Scan for the cell matching the given text and deliver its (x, y) coordinate at center. 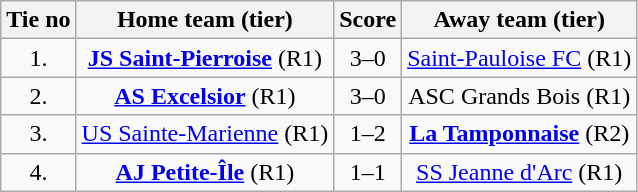
AJ Petite-Île (R1) (205, 172)
Score (368, 20)
1–2 (368, 134)
US Sainte-Marienne (R1) (205, 134)
Tie no (38, 20)
SS Jeanne d'Arc (R1) (520, 172)
Away team (tier) (520, 20)
4. (38, 172)
JS Saint-Pierroise (R1) (205, 58)
1. (38, 58)
Saint-Pauloise FC (R1) (520, 58)
La Tamponnaise (R2) (520, 134)
1–1 (368, 172)
ASC Grands Bois (R1) (520, 96)
2. (38, 96)
AS Excelsior (R1) (205, 96)
3. (38, 134)
Home team (tier) (205, 20)
